Search for the cell housing the specified text and yield its [x, y] center coordinate. 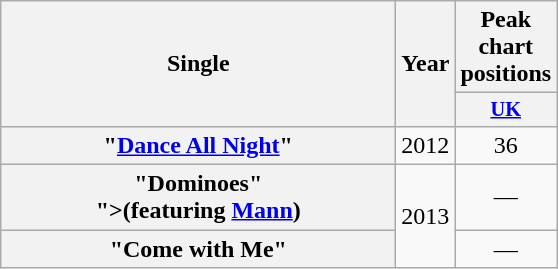
2013 [426, 216]
Single [198, 64]
Year [426, 64]
"Dance All Night" [198, 145]
"Come with Me" [198, 249]
2012 [426, 145]
36 [506, 145]
Peak chart positions [506, 47]
"Dominoes"">(featuring Mann) [198, 198]
UK [506, 110]
